Determine the (X, Y) coordinate at the center of the cell enclosing the given text.  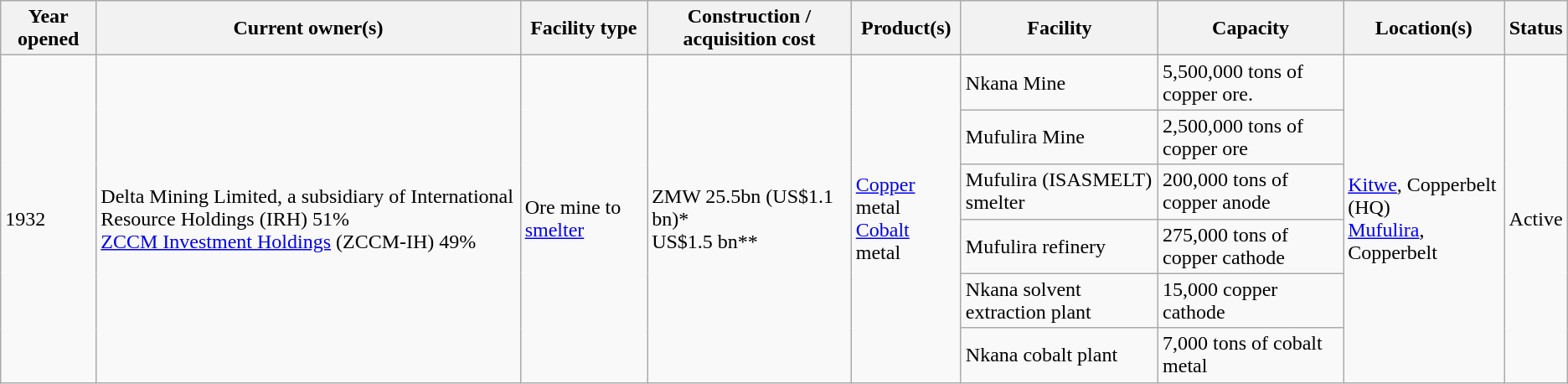
275,000 tons of copper cathode (1251, 246)
Mufulira refinery (1059, 246)
Nkana Mine (1059, 82)
Nkana solvent extraction plant (1059, 300)
ZMW 25.5bn (US$1.1 bn)*US$1.5 bn** (750, 219)
Capacity (1251, 29)
5,500,000 tons of copper ore. (1251, 82)
Nkana cobalt plant (1059, 355)
Kitwe, Copperbelt (HQ)Mufulira, Copperbelt (1424, 219)
Facility (1059, 29)
Mufulira (ISASMELT) smelter (1059, 191)
7,000 tons of cobalt metal (1251, 355)
Status (1536, 29)
Year opened (49, 29)
Facility type (584, 29)
Ore mine to smelter (584, 219)
Active (1536, 219)
Delta Mining Limited, a subsidiary of International Resource Holdings (IRH) 51%ZCCM Investment Holdings (ZCCM-IH) 49% (308, 219)
Mufulira Mine (1059, 138)
2,500,000 tons of copper ore (1251, 138)
Product(s) (906, 29)
200,000 tons of copper anode (1251, 191)
Location(s) (1424, 29)
1932 (49, 219)
Current owner(s) (308, 29)
Copper metalCobalt metal (906, 219)
Construction / acquisition cost (750, 29)
15,000 copper cathode (1251, 300)
